Determine the (X, Y) coordinate at the center of the cell enclosing the given text.  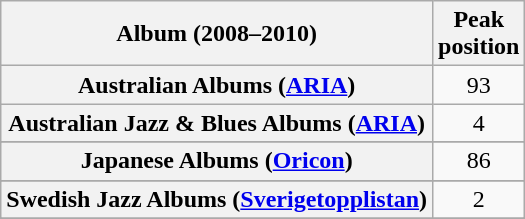
Album (2008–2010) (217, 34)
Australian Albums (ARIA) (217, 85)
2 (479, 199)
Peakposition (479, 34)
Swedish Jazz Albums (Sverigetopplistan) (217, 199)
4 (479, 123)
86 (479, 161)
Australian Jazz & Blues Albums (ARIA) (217, 123)
93 (479, 85)
Japanese Albums (Oricon) (217, 161)
